Return the [X, Y] coordinate for the center point of the cell that contains the specified text.  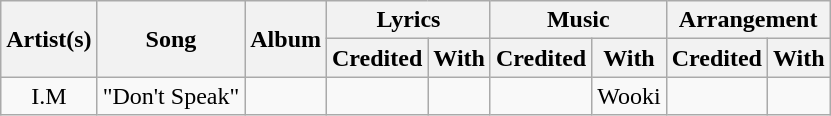
I.M [49, 96]
Wooki [629, 96]
"Don't Speak" [171, 96]
Lyrics [409, 20]
Music [578, 20]
Album [286, 39]
Song [171, 39]
Arrangement [748, 20]
Artist(s) [49, 39]
